Search for the cell housing the specified text and yield its (x, y) center coordinate. 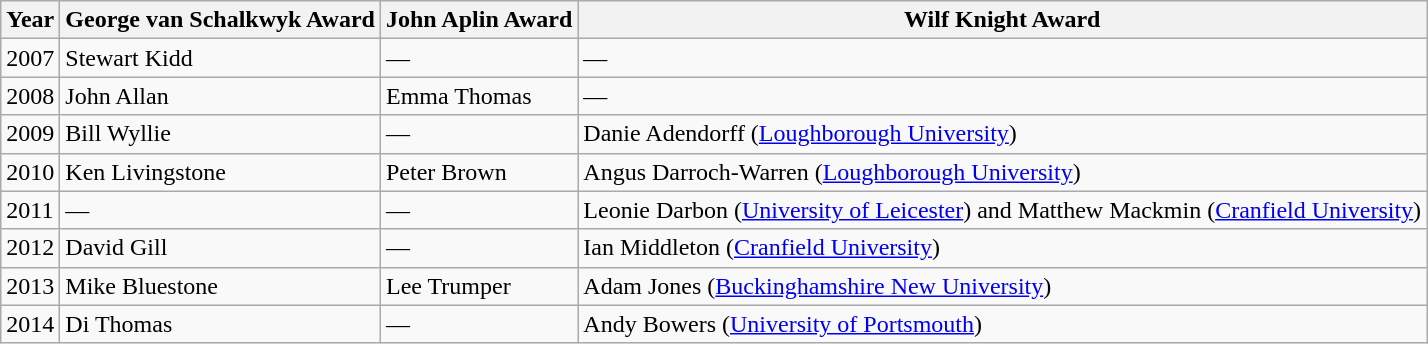
Bill Wyllie (220, 134)
2009 (30, 134)
Lee Trumper (478, 286)
Di Thomas (220, 324)
Ian Middleton (Cranfield University) (1002, 248)
John Allan (220, 96)
2013 (30, 286)
Andy Bowers (University of Portsmouth) (1002, 324)
Peter Brown (478, 172)
George van Schalkwyk Award (220, 20)
2011 (30, 210)
Year (30, 20)
Emma Thomas (478, 96)
Ken Livingstone (220, 172)
2007 (30, 58)
John Aplin Award (478, 20)
Mike Bluestone (220, 286)
Wilf Knight Award (1002, 20)
2012 (30, 248)
Stewart Kidd (220, 58)
2008 (30, 96)
2010 (30, 172)
Adam Jones (Buckinghamshire New University) (1002, 286)
David Gill (220, 248)
Leonie Darbon (University of Leicester) and Matthew Mackmin (Cranfield University) (1002, 210)
Danie Adendorff (Loughborough University) (1002, 134)
Angus Darroch-Warren (Loughborough University) (1002, 172)
2014 (30, 324)
